Identify which cell holds the provided text, then report its (x, y) central coordinate. 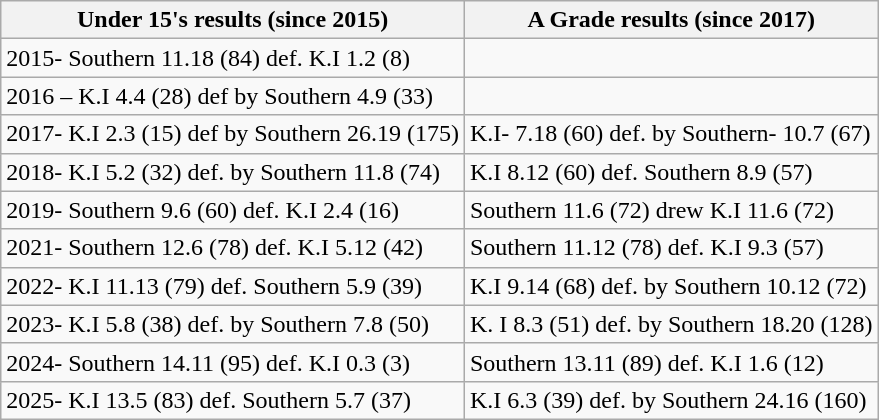
2022- K.I 11.13 (79) def. Southern 5.9 (39) (233, 286)
2024- Southern 14.11 (95) def. K.I 0.3 (3) (233, 362)
K.I- 7.18 (60) def. by Southern- 10.7 (67) (671, 134)
2018- K.I 5.2 (32) def. by Southern 11.8 (74) (233, 172)
2025- K.I 13.5 (83) def. Southern 5.7 (37) (233, 400)
2023- K.I 5.8 (38) def. by Southern 7.8 (50) (233, 324)
Southern 11.12 (78) def. K.I 9.3 (57) (671, 248)
2021- Southern 12.6 (78) def. K.I 5.12 (42) (233, 248)
2016 – K.I 4.4 (28) def by Southern 4.9 (33) (233, 96)
K.I 8.12 (60) def. Southern 8.9 (57) (671, 172)
K.I 6.3 (39) def. by Southern 24.16 (160) (671, 400)
A Grade results (since 2017) (671, 20)
2019- Southern 9.6 (60) def. K.I 2.4 (16) (233, 210)
Southern 13.11 (89) def. K.I 1.6 (12) (671, 362)
Southern 11.6 (72) drew K.I 11.6 (72) (671, 210)
Under 15's results (since 2015) (233, 20)
K.I 9.14 (68) def. by Southern 10.12 (72) (671, 286)
2017- K.I 2.3 (15) def by Southern 26.19 (175) (233, 134)
2015- Southern 11.18 (84) def. K.I 1.2 (8) (233, 58)
K. I 8.3 (51) def. by Southern 18.20 (128) (671, 324)
